Extract the [x, y] coordinate from the center of the cell holding the provided text.  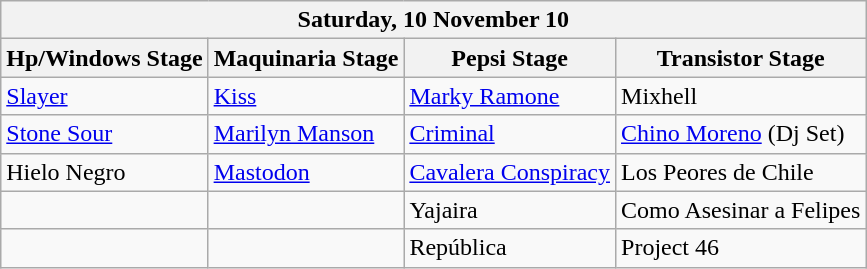
Project 46 [741, 248]
Maquinaria Stage [306, 58]
Marky Ramone [510, 96]
Yajaira [510, 210]
Kiss [306, 96]
Como Asesinar a Felipes [741, 210]
Saturday, 10 November 10 [434, 20]
Los Peores de Chile [741, 172]
Chino Moreno (Dj Set) [741, 134]
Hielo Negro [104, 172]
República [510, 248]
Cavalera Conspiracy [510, 172]
Criminal [510, 134]
Mastodon [306, 172]
Hp/Windows Stage [104, 58]
Transistor Stage [741, 58]
Slayer [104, 96]
Pepsi Stage [510, 58]
Mixhell [741, 96]
Marilyn Manson [306, 134]
Stone Sour [104, 134]
